Extract the [x, y] coordinate from the center of the cell holding the provided text.  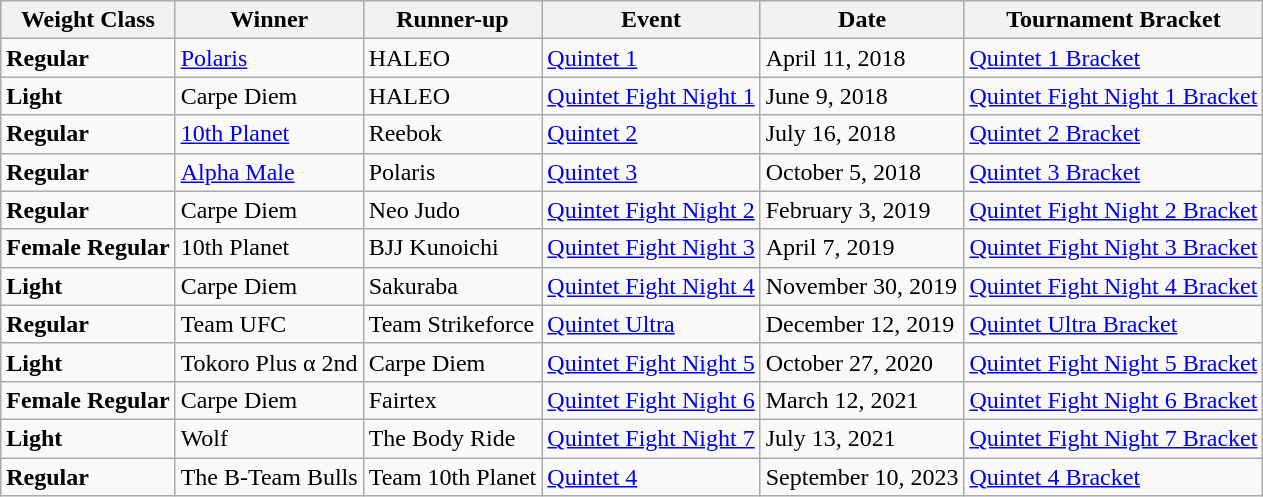
October 27, 2020 [862, 362]
Quintet 4 [651, 477]
Sakuraba [452, 286]
Quintet Fight Night 7 [651, 438]
Quintet Fight Night 6 Bracket [1114, 400]
Quintet 2 Bracket [1114, 134]
Team 10th Planet [452, 477]
Runner-up [452, 20]
Quintet Ultra [651, 324]
Quintet Fight Night 2 Bracket [1114, 210]
July 16, 2018 [862, 134]
Neo Judo [452, 210]
Quintet Ultra Bracket [1114, 324]
Wolf [269, 438]
September 10, 2023 [862, 477]
Tournament Bracket [1114, 20]
December 12, 2019 [862, 324]
Quintet Fight Night 5 Bracket [1114, 362]
October 5, 2018 [862, 172]
Weight Class [88, 20]
Quintet 2 [651, 134]
Quintet Fight Night 5 [651, 362]
March 12, 2021 [862, 400]
November 30, 2019 [862, 286]
Quintet Fight Night 2 [651, 210]
Quintet Fight Night 1 Bracket [1114, 96]
Quintet Fight Night 4 Bracket [1114, 286]
Quintet 3 Bracket [1114, 172]
Quintet 3 [651, 172]
BJJ Kunoichi [452, 248]
April 11, 2018 [862, 58]
Team UFC [269, 324]
Quintet Fight Night 3 [651, 248]
Quintet Fight Night 1 [651, 96]
April 7, 2019 [862, 248]
Quintet Fight Night 6 [651, 400]
Quintet Fight Night 4 [651, 286]
The B-Team Bulls [269, 477]
Date [862, 20]
Winner [269, 20]
Quintet Fight Night 3 Bracket [1114, 248]
Team Strikeforce [452, 324]
Quintet 4 Bracket [1114, 477]
Tokoro Plus α 2nd [269, 362]
June 9, 2018 [862, 96]
The Body Ride [452, 438]
Event [651, 20]
Fairtex [452, 400]
Quintet 1 [651, 58]
Alpha Male [269, 172]
February 3, 2019 [862, 210]
Quintet Fight Night 7 Bracket [1114, 438]
Reebok [452, 134]
Quintet 1 Bracket [1114, 58]
July 13, 2021 [862, 438]
